Return the (x, y) coordinate for the center point of the cell that contains the specified text.  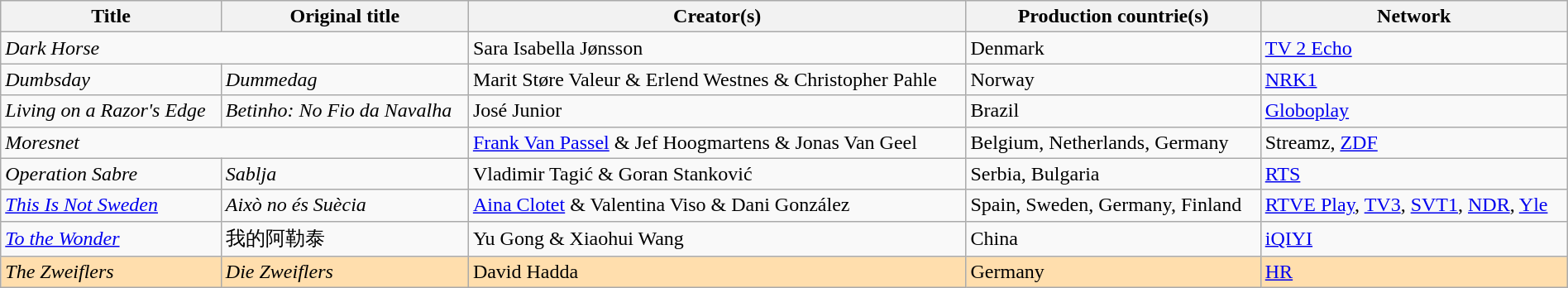
Title (111, 17)
Moresnet (235, 142)
To the Wonder (111, 238)
Creator(s) (717, 17)
Brazil (1113, 111)
Aina Clotet & Valentina Viso & Dani González (717, 205)
Spain, Sweden, Germany, Finland (1113, 205)
Production countrie(s) (1113, 17)
Betinho: No Fio da Navalha (344, 111)
José Junior (717, 111)
我的阿勒泰 (344, 238)
Frank Van Passel & Jef Hoogmartens & Jonas Van Geel (717, 142)
Yu Gong & Xiaohui Wang (717, 238)
Denmark (1113, 48)
Streamz, ZDF (1414, 142)
Dummedag (344, 79)
Germany (1113, 272)
The Zweiflers (111, 272)
China (1113, 238)
Vladimir Tagić & Goran Stanković (717, 174)
Die Zweiflers (344, 272)
Serbia, Bulgaria (1113, 174)
Original title (344, 17)
HR (1414, 272)
Network (1414, 17)
Això no és Suècia (344, 205)
TV 2 Echo (1414, 48)
Belgium, Netherlands, Germany (1113, 142)
Norway (1113, 79)
Living on a Razor's Edge (111, 111)
Dumbsday (111, 79)
RTS (1414, 174)
Sablja (344, 174)
iQIYI (1414, 238)
RTVE Play, TV3, SVT1, NDR, Yle (1414, 205)
Sara Isabella Jønsson (717, 48)
Operation Sabre (111, 174)
NRK1 (1414, 79)
Globoplay (1414, 111)
Marit Støre Valeur & Erlend Westnes & Christopher Pahle (717, 79)
David Hadda (717, 272)
Dark Horse (235, 48)
This Is Not Sweden (111, 205)
